Return [X, Y] of the center of cell containing provided text 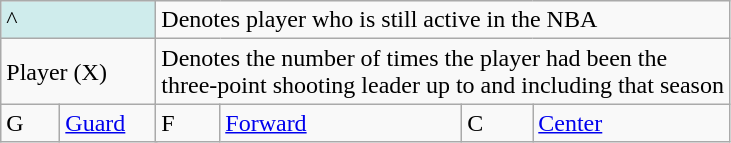
Denotes the number of times the player had been thethree-point shooting leader up to and including that season [443, 72]
Guard [108, 123]
Player (X) [78, 72]
Forward [341, 123]
C [498, 123]
F [188, 123]
Center [632, 123]
Denotes player who is still active in the NBA [443, 20]
G [30, 123]
^ [78, 20]
